Scan for the cell matching the given text and deliver its (X, Y) coordinate at center. 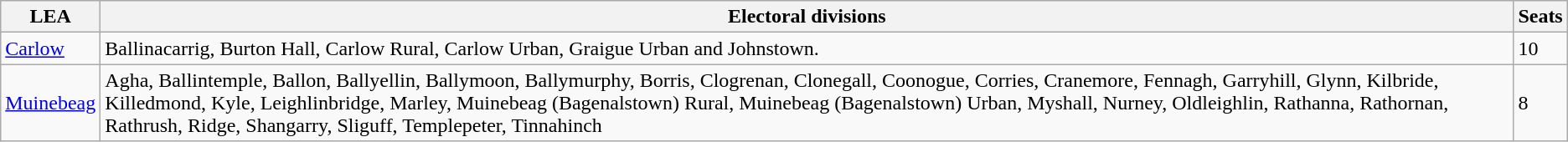
Ballinacarrig, Burton Hall, Carlow Rural, Carlow Urban, Graigue Urban and Johnstown. (807, 48)
8 (1540, 103)
Carlow (50, 48)
LEA (50, 17)
Seats (1540, 17)
10 (1540, 48)
Electoral divisions (807, 17)
Muinebeag (50, 103)
